Return (x, y) of the center of cell containing provided text 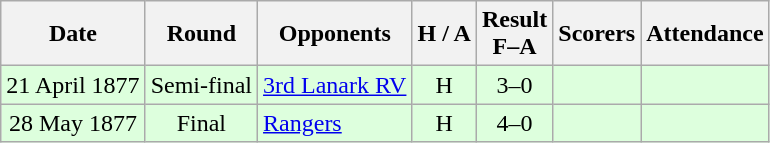
28 May 1877 (73, 123)
Rangers (335, 123)
3rd Lanark RV (335, 85)
3–0 (514, 85)
Final (201, 123)
H / A (444, 34)
Round (201, 34)
Date (73, 34)
Opponents (335, 34)
Semi-final (201, 85)
Scorers (597, 34)
Attendance (705, 34)
4–0 (514, 123)
21 April 1877 (73, 85)
ResultF–A (514, 34)
